Detect which cell encompasses the target text, then output its [x, y] center coordinate. 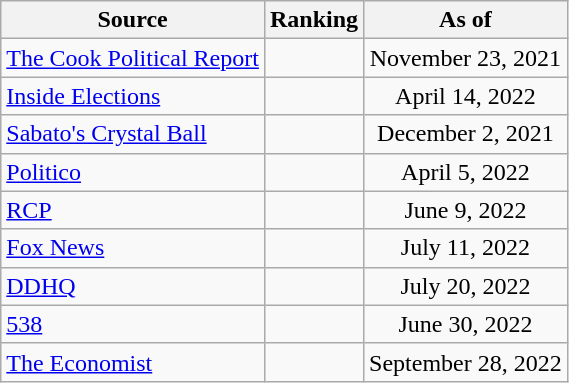
Sabato's Crystal Ball [133, 134]
September 28, 2022 [466, 362]
June 30, 2022 [466, 324]
Source [133, 20]
December 2, 2021 [466, 134]
June 9, 2022 [466, 210]
April 14, 2022 [466, 96]
RCP [133, 210]
Fox News [133, 248]
The Cook Political Report [133, 58]
DDHQ [133, 286]
Politico [133, 172]
Inside Elections [133, 96]
Ranking [314, 20]
November 23, 2021 [466, 58]
538 [133, 324]
The Economist [133, 362]
July 20, 2022 [466, 286]
April 5, 2022 [466, 172]
July 11, 2022 [466, 248]
As of [466, 20]
